Identify which cell holds the provided text, then report its (X, Y) central coordinate. 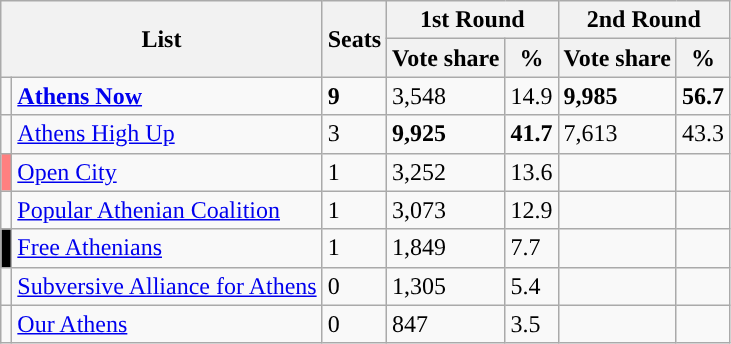
3.5 (532, 324)
847 (446, 324)
List (162, 39)
12.9 (532, 210)
Free Athenians (167, 248)
3 (354, 134)
Seats (354, 39)
43.3 (702, 134)
Athens Now (167, 96)
13.6 (532, 172)
5.4 (532, 286)
2nd Round (644, 20)
41.7 (532, 134)
3,548 (446, 96)
Subversive Alliance for Athens (167, 286)
1st Round (472, 20)
Athens High Up (167, 134)
7,613 (617, 134)
7.7 (532, 248)
3,252 (446, 172)
1,849 (446, 248)
9,985 (617, 96)
9 (354, 96)
1,305 (446, 286)
Our Athens (167, 324)
Popular Athenian Coalition (167, 210)
56.7 (702, 96)
3,073 (446, 210)
Open City (167, 172)
14.9 (532, 96)
9,925 (446, 134)
